Provide the (X, Y) coordinate of the cell's center where the given text is located.  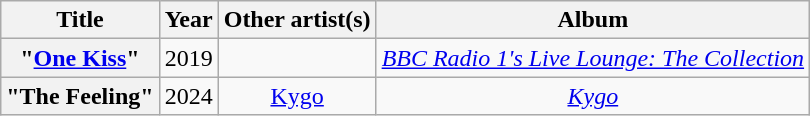
"One Kiss" (80, 58)
2019 (188, 58)
Other artist(s) (297, 20)
2024 (188, 96)
Year (188, 20)
Title (80, 20)
"The Feeling" (80, 96)
BBC Radio 1's Live Lounge: The Collection (593, 58)
Album (593, 20)
